Determine the [X, Y] coordinate at the center of the cell enclosing the given text.  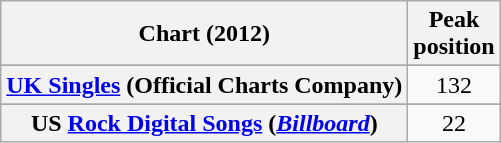
132 [454, 85]
UK Singles (Official Charts Company) [204, 85]
22 [454, 123]
US Rock Digital Songs (Billboard) [204, 123]
Peakposition [454, 34]
Chart (2012) [204, 34]
